Locate the cell with the specified text and output its (X, Y) center coordinate. 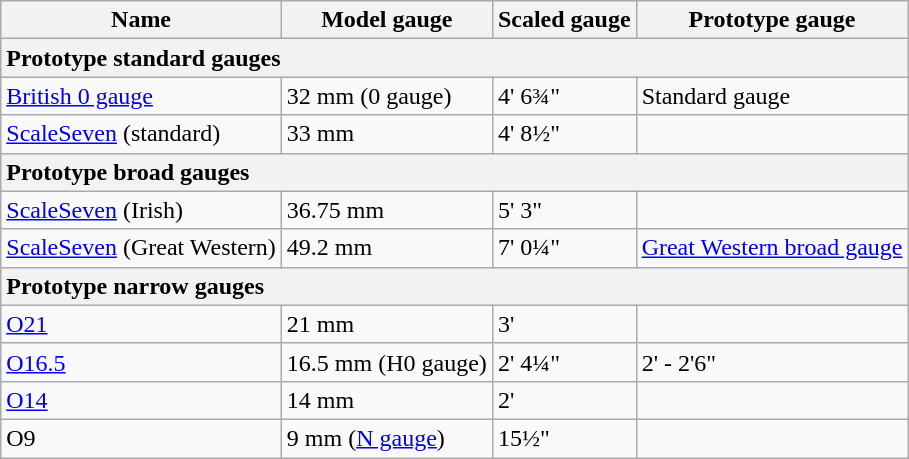
2' - 2'6" (772, 362)
ScaleSeven (Great Western) (142, 248)
Prototype gauge (772, 20)
ScaleSeven (standard) (142, 134)
ScaleSeven (Irish) (142, 210)
Model gauge (386, 20)
Great Western broad gauge (772, 248)
Prototype standard gauges (454, 58)
14 mm (386, 400)
Scaled gauge (564, 20)
33 mm (386, 134)
Prototype narrow gauges (454, 286)
Prototype broad gauges (454, 172)
15½" (564, 438)
2' 4¼" (564, 362)
4' 8½" (564, 134)
9 mm (N gauge) (386, 438)
7' 0¼" (564, 248)
36.75 mm (386, 210)
Name (142, 20)
O16.5 (142, 362)
British 0 gauge (142, 96)
32 mm (0 gauge) (386, 96)
O9 (142, 438)
Standard gauge (772, 96)
49.2 mm (386, 248)
5' 3" (564, 210)
16.5 mm (H0 gauge) (386, 362)
O14 (142, 400)
O21 (142, 324)
4' 6¾" (564, 96)
3' (564, 324)
21 mm (386, 324)
2' (564, 400)
